Locate the cell with the specified text and output its (X, Y) center coordinate. 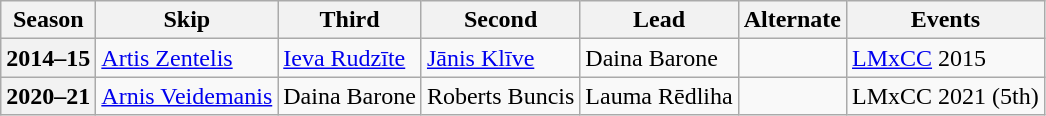
Lead (659, 20)
Arnis Veidemanis (187, 96)
Third (350, 20)
Season (48, 20)
Lauma Rēdliha (659, 96)
2014–15 (48, 58)
Events (946, 20)
LMxCC 2021 (5th) (946, 96)
Ieva Rudzīte (350, 58)
Alternate (792, 20)
Roberts Buncis (500, 96)
Second (500, 20)
LMxCC 2015 (946, 58)
2020–21 (48, 96)
Skip (187, 20)
Jānis Klīve (500, 58)
Artis Zentelis (187, 58)
